Find where the given text appears and provide that cell's center as (x, y) coordinate. 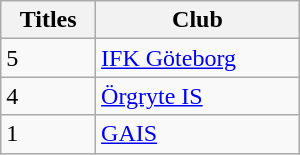
Club (198, 20)
5 (48, 58)
IFK Göteborg (198, 58)
Örgryte IS (198, 96)
GAIS (198, 134)
4 (48, 96)
Titles (48, 20)
1 (48, 134)
